Extract the (x, y) coordinate from the center of the cell holding the provided text.  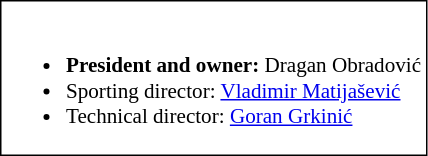
President and owner: Dragan ObradovićSporting director: Vladimir MatijaševićTechnical director: Goran Grkinić (213, 78)
